From the cell containing the given text, extract its center point as (X, Y) coordinate. 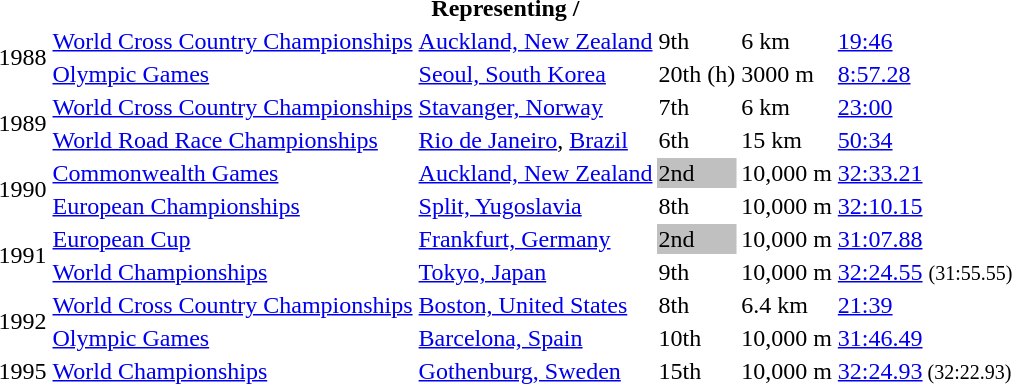
Split, Yugoslavia (536, 206)
Frankfurt, Germany (536, 239)
20th (h) (697, 74)
3000 m (787, 74)
Rio de Janeiro, Brazil (536, 140)
6.4 km (787, 305)
Seoul, South Korea (536, 74)
Commonwealth Games (232, 173)
Boston, United States (536, 305)
Stavanger, Norway (536, 107)
Tokyo, Japan (536, 272)
10th (697, 338)
World Championships (232, 272)
World Road Race Championships (232, 140)
European Championships (232, 206)
European Cup (232, 239)
Barcelona, Spain (536, 338)
7th (697, 107)
6th (697, 140)
15 km (787, 140)
